From the cell containing the given text, extract its center point as (x, y) coordinate. 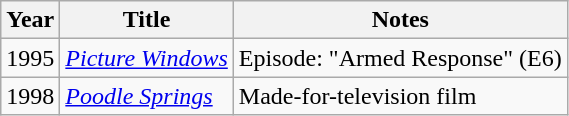
Picture Windows (147, 58)
Notes (400, 20)
Episode: "Armed Response" (E6) (400, 58)
Made-for-television film (400, 96)
1995 (30, 58)
Poodle Springs (147, 96)
Title (147, 20)
Year (30, 20)
1998 (30, 96)
